Search for the cell housing the specified text and yield its [X, Y] center coordinate. 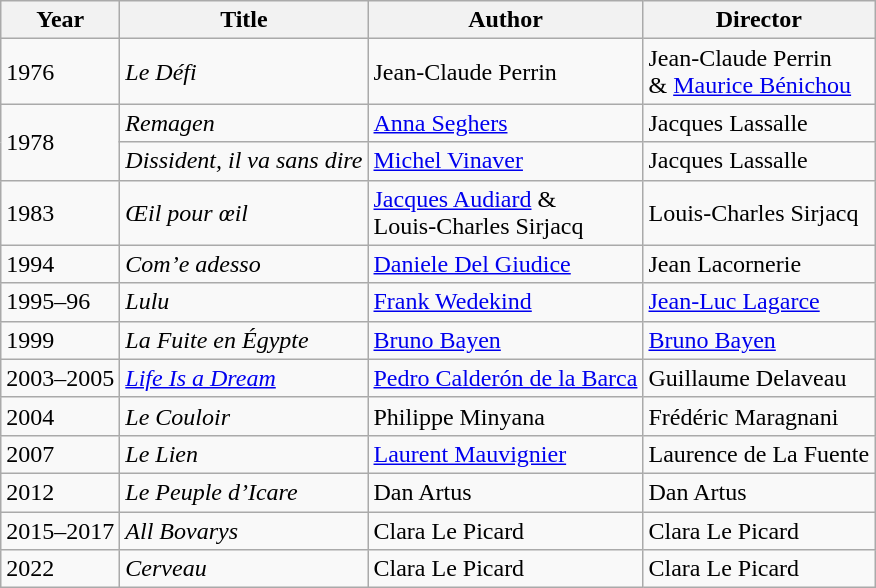
Jean-Claude Perrin & Maurice Bénichou [759, 72]
Jean Lacornerie [759, 264]
2015–2017 [60, 531]
Director [759, 20]
Le Défi [244, 72]
Remagen [244, 123]
Philippe Minyana [506, 416]
Daniele Del Giudice [506, 264]
Title [244, 20]
Pedro Calderón de la Barca [506, 378]
Year [60, 20]
2012 [60, 492]
2003–2005 [60, 378]
Laurent Mauvignier [506, 454]
Michel Vinaver [506, 161]
La Fuite en Égypte [244, 340]
1978 [60, 142]
Frédéric Maragnani [759, 416]
2007 [60, 454]
Le Peuple d’Icare [244, 492]
Laurence de La Fuente [759, 454]
Author [506, 20]
All Bovarys [244, 531]
Com’e adesso [244, 264]
Le Couloir [244, 416]
Lulu [244, 302]
Cerveau [244, 569]
Jean-Luc Lagarce [759, 302]
Frank Wedekind [506, 302]
2022 [60, 569]
1976 [60, 72]
1983 [60, 212]
Life Is a Dream [244, 378]
Jacques Audiard & Louis-Charles Sirjacq [506, 212]
Louis-Charles Sirjacq [759, 212]
Dissident, il va sans dire [244, 161]
Jean-Claude Perrin [506, 72]
1994 [60, 264]
Le Lien [244, 454]
Œil pour œil [244, 212]
1999 [60, 340]
1995–96 [60, 302]
Guillaume Delaveau [759, 378]
Anna Seghers [506, 123]
2004 [60, 416]
